For the text-containing cell, return its midpoint in (x, y) coordinate format. 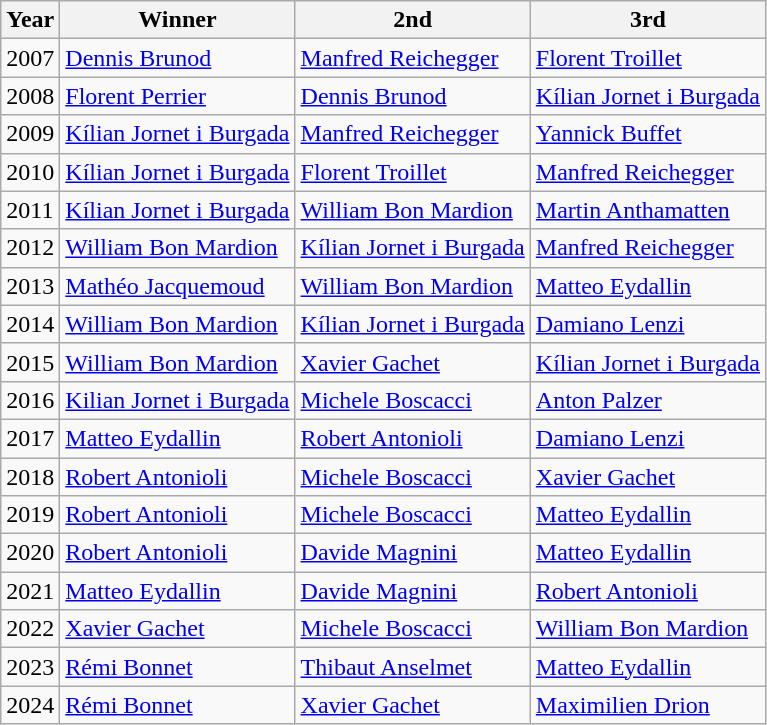
3rd (648, 20)
Anton Palzer (648, 400)
Yannick Buffet (648, 134)
2009 (30, 134)
Martin Anthamatten (648, 210)
2023 (30, 667)
2008 (30, 96)
Maximilien Drion (648, 705)
2021 (30, 591)
2014 (30, 324)
2012 (30, 248)
2020 (30, 553)
Mathéo Jacquemoud (178, 286)
2013 (30, 286)
2nd (412, 20)
2007 (30, 58)
2011 (30, 210)
Winner (178, 20)
Thibaut Anselmet (412, 667)
2017 (30, 438)
Florent Perrier (178, 96)
Year (30, 20)
Kilian Jornet i Burgada (178, 400)
2010 (30, 172)
2019 (30, 515)
2018 (30, 477)
2016 (30, 400)
2022 (30, 629)
2024 (30, 705)
2015 (30, 362)
